Provide the (x, y) coordinate of the cell's center where the given text is located.  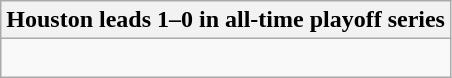
Houston leads 1–0 in all-time playoff series (226, 20)
